Provide the [x, y] coordinate of the cell's center where the given text is located.  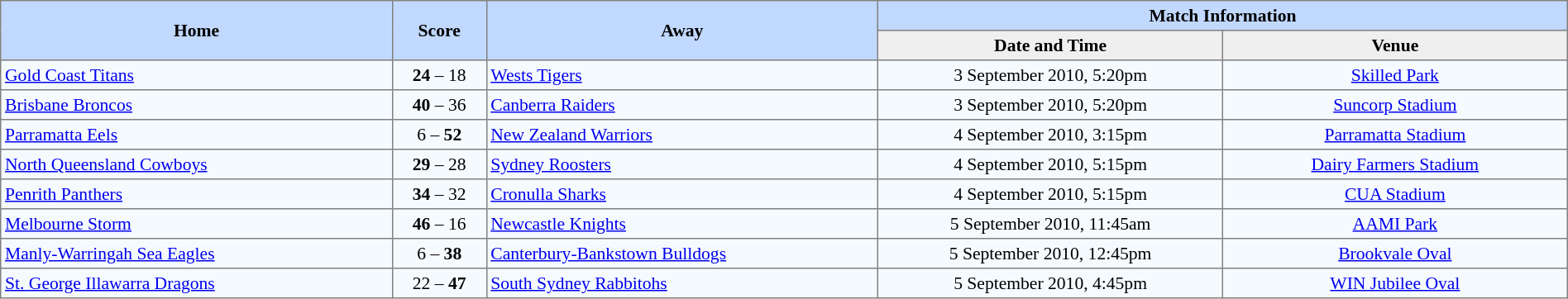
WIN Jubilee Oval [1394, 283]
Dairy Farmers Stadium [1394, 164]
Canberra Raiders [682, 105]
Manly-Warringah Sea Eagles [197, 254]
Brisbane Broncos [197, 105]
24 – 18 [439, 75]
Venue [1394, 45]
New Zealand Warriors [682, 135]
Skilled Park [1394, 75]
AAMI Park [1394, 224]
6 – 38 [439, 254]
Sydney Roosters [682, 164]
Gold Coast Titans [197, 75]
North Queensland Cowboys [197, 164]
Canterbury-Bankstown Bulldogs [682, 254]
Score [439, 31]
5 September 2010, 4:45pm [1050, 283]
Suncorp Stadium [1394, 105]
Melbourne Storm [197, 224]
29 – 28 [439, 164]
40 – 36 [439, 105]
Newcastle Knights [682, 224]
CUA Stadium [1394, 194]
Match Information [1223, 16]
Home [197, 31]
34 – 32 [439, 194]
Brookvale Oval [1394, 254]
46 – 16 [439, 224]
St. George Illawarra Dragons [197, 283]
5 September 2010, 11:45am [1050, 224]
Away [682, 31]
Date and Time [1050, 45]
5 September 2010, 12:45pm [1050, 254]
6 – 52 [439, 135]
Parramatta Stadium [1394, 135]
Parramatta Eels [197, 135]
22 – 47 [439, 283]
South Sydney Rabbitohs [682, 283]
Cronulla Sharks [682, 194]
Wests Tigers [682, 75]
Penrith Panthers [197, 194]
4 September 2010, 3:15pm [1050, 135]
